Return [x, y] of the center of cell containing provided text 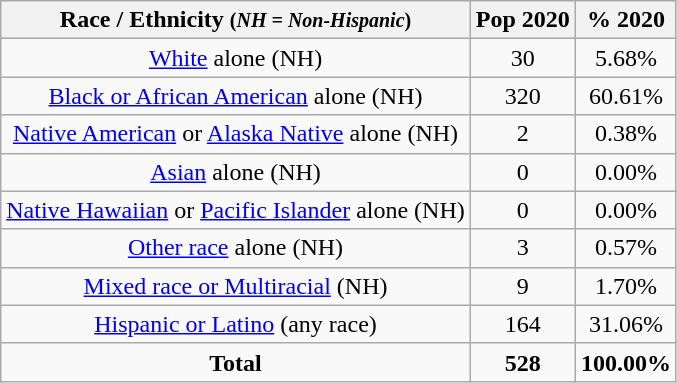
Native Hawaiian or Pacific Islander alone (NH) [236, 210]
164 [522, 324]
5.68% [626, 58]
9 [522, 286]
Pop 2020 [522, 20]
30 [522, 58]
Mixed race or Multiracial (NH) [236, 286]
100.00% [626, 362]
Native American or Alaska Native alone (NH) [236, 134]
0.38% [626, 134]
Race / Ethnicity (NH = Non-Hispanic) [236, 20]
0.57% [626, 248]
1.70% [626, 286]
3 [522, 248]
Black or African American alone (NH) [236, 96]
% 2020 [626, 20]
Total [236, 362]
Asian alone (NH) [236, 172]
White alone (NH) [236, 58]
60.61% [626, 96]
Hispanic or Latino (any race) [236, 324]
528 [522, 362]
31.06% [626, 324]
320 [522, 96]
Other race alone (NH) [236, 248]
2 [522, 134]
